Find where the given text appears and provide that cell's center as [X, Y] coordinate. 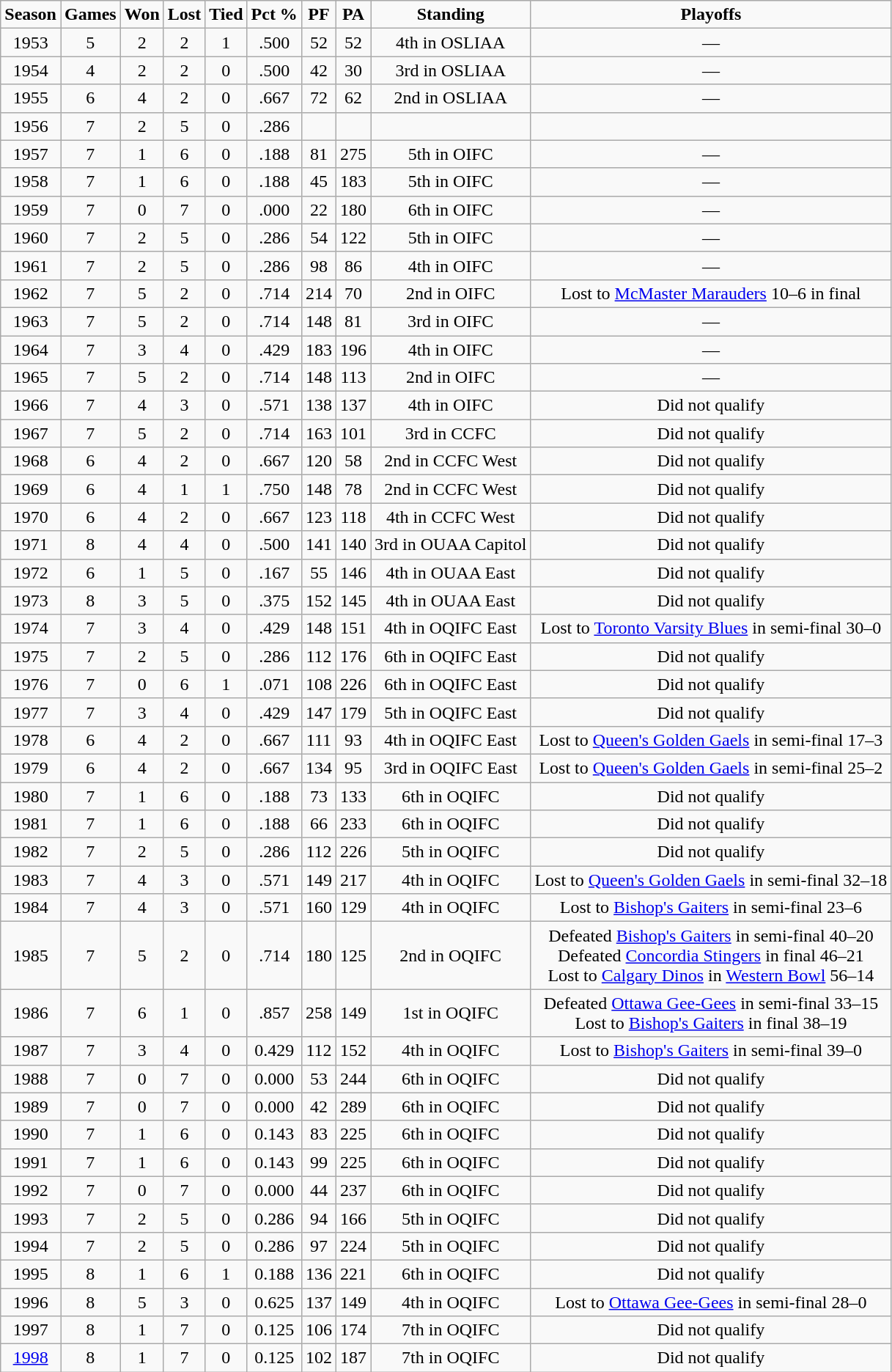
Lost to Bishop's Gaiters in semi-final 39–0 [711, 1051]
111 [318, 740]
1979 [31, 768]
113 [353, 378]
1982 [31, 852]
Defeated Bishop's Gaiters in semi-final 40–20 Defeated Concordia Stingers in final 46–21 Lost to Calgary Dinos in Western Bowl 56–14 [711, 955]
1970 [31, 517]
145 [353, 601]
83 [318, 1134]
1967 [31, 433]
1995 [31, 1274]
244 [353, 1079]
.857 [274, 1013]
Lost to McMaster Marauders 10–6 in final [711, 293]
1983 [31, 880]
45 [318, 182]
1998 [31, 1358]
237 [353, 1190]
Season [31, 15]
.167 [274, 573]
1976 [31, 684]
5th in OQIFC East [451, 712]
1980 [31, 796]
Lost to Bishop's Gaiters in semi-final 23–6 [711, 908]
1971 [31, 545]
101 [353, 433]
94 [318, 1218]
Lost to Queen's Golden Gaels in semi-final 32–18 [711, 880]
Lost to Queen's Golden Gaels in semi-final 25–2 [711, 768]
1959 [31, 210]
1981 [31, 824]
1989 [31, 1107]
174 [353, 1330]
108 [318, 684]
1986 [31, 1013]
1991 [31, 1162]
224 [353, 1246]
125 [353, 955]
2nd in OQIFC [451, 955]
55 [318, 573]
3rd in OSLIAA [451, 70]
102 [318, 1358]
3rd in OQIFC East [451, 768]
179 [353, 712]
1996 [31, 1302]
1961 [31, 265]
PF [318, 15]
1957 [31, 154]
196 [353, 350]
129 [353, 908]
138 [318, 406]
133 [353, 796]
1978 [31, 740]
0.625 [274, 1302]
54 [318, 238]
Standing [451, 15]
93 [353, 740]
214 [318, 293]
78 [353, 489]
1956 [31, 126]
1964 [31, 350]
99 [318, 1162]
Lost [184, 15]
1953 [31, 43]
.750 [274, 489]
1977 [31, 712]
Games [90, 15]
58 [353, 461]
PA [353, 15]
1963 [31, 321]
1960 [31, 238]
1994 [31, 1246]
73 [318, 796]
118 [353, 517]
221 [353, 1274]
Defeated Ottawa Gee-Gees in semi-final 33–15 Lost to Bishop's Gaiters in final 38–19 [711, 1013]
1988 [31, 1079]
2nd in OSLIAA [451, 98]
3rd in CCFC [451, 433]
3rd in OUAA Capitol [451, 545]
4th in CCFC West [451, 517]
Lost to Toronto Varsity Blues in semi-final 30–0 [711, 628]
0.429 [274, 1051]
258 [318, 1013]
22 [318, 210]
187 [353, 1358]
1st in OQIFC [451, 1013]
176 [353, 656]
122 [353, 238]
106 [318, 1330]
Pct % [274, 15]
72 [318, 98]
1992 [31, 1190]
Lost to Ottawa Gee-Gees in semi-final 28–0 [711, 1302]
147 [318, 712]
98 [318, 265]
151 [353, 628]
1997 [31, 1330]
53 [318, 1079]
123 [318, 517]
146 [353, 573]
.375 [274, 601]
289 [353, 1107]
70 [353, 293]
136 [318, 1274]
3rd in OIFC [451, 321]
1993 [31, 1218]
140 [353, 545]
66 [318, 824]
1955 [31, 98]
30 [353, 70]
1966 [31, 406]
Lost to Queen's Golden Gaels in semi-final 17–3 [711, 740]
1985 [31, 955]
1990 [31, 1134]
Playoffs [711, 15]
86 [353, 265]
233 [353, 824]
97 [318, 1246]
95 [353, 768]
141 [318, 545]
4th in OSLIAA [451, 43]
.000 [274, 210]
160 [318, 908]
1972 [31, 573]
62 [353, 98]
217 [353, 880]
1975 [31, 656]
Tied [226, 15]
1965 [31, 378]
6th in OIFC [451, 210]
1987 [31, 1051]
1973 [31, 601]
134 [318, 768]
163 [318, 433]
120 [318, 461]
1958 [31, 182]
44 [318, 1190]
Won [142, 15]
1969 [31, 489]
166 [353, 1218]
275 [353, 154]
0.188 [274, 1274]
1962 [31, 293]
1974 [31, 628]
1984 [31, 908]
.071 [274, 684]
1954 [31, 70]
1968 [31, 461]
